Extract the (x, y) coordinate from the center of the cell holding the provided text.  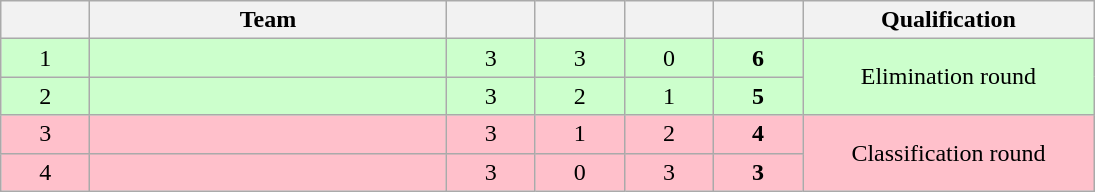
6 (758, 58)
Elimination round (949, 77)
Qualification (949, 20)
Classification round (949, 153)
Team (268, 20)
5 (758, 96)
